Search for the cell housing the specified text and yield its [x, y] center coordinate. 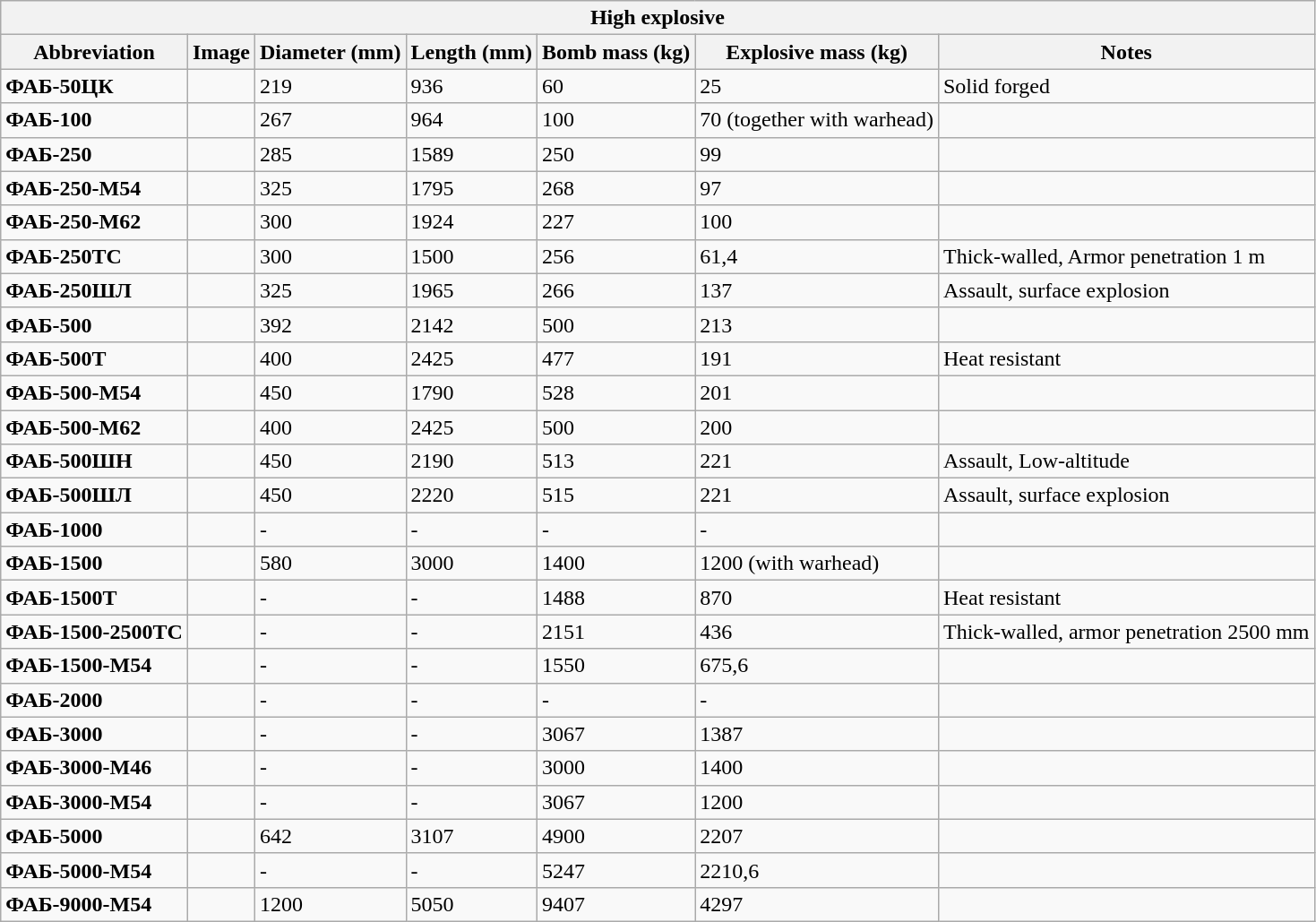
2207 [817, 836]
528 [615, 392]
392 [330, 324]
ФАБ-500-M62 [95, 427]
ФАБ-250-М62 [95, 222]
Assault, Low-altitude [1126, 461]
513 [615, 461]
High explosive [658, 18]
ФАБ-2000 [95, 700]
99 [817, 154]
1790 [471, 392]
ФАБ-1500Т [95, 598]
Length (mm) [471, 52]
ФАБ-5000 [95, 836]
964 [471, 120]
ФАБ-100 [95, 120]
ФАБ-1500-2500ТС [95, 632]
ФАБ-50ЦК [95, 86]
191 [817, 358]
4297 [817, 904]
ФАБ-250 [95, 154]
ФАБ-500Т [95, 358]
ФАБ-250-М54 [95, 188]
5247 [615, 870]
285 [330, 154]
60 [615, 86]
Thick-walled, Armor penetration 1 m [1126, 256]
Solid forged [1126, 86]
2210,6 [817, 870]
256 [615, 256]
5050 [471, 904]
2151 [615, 632]
ФАБ-3000-М46 [95, 768]
200 [817, 427]
2220 [471, 495]
675,6 [817, 666]
266 [615, 290]
436 [817, 632]
1387 [817, 734]
936 [471, 86]
ФАБ-1500-М54 [95, 666]
1965 [471, 290]
1795 [471, 188]
1589 [471, 154]
1500 [471, 256]
219 [330, 86]
642 [330, 836]
ФАБ-250ТС [95, 256]
ФАБ-9000-М54 [95, 904]
1550 [615, 666]
515 [615, 495]
25 [817, 86]
1488 [615, 598]
ФАБ-3000-М54 [95, 802]
ФАБ-500 [95, 324]
61,4 [817, 256]
870 [817, 598]
3107 [471, 836]
1924 [471, 222]
ФАБ-500ШН [95, 461]
250 [615, 154]
Thick-walled, armor penetration 2500 mm [1126, 632]
Explosive mass (kg) [817, 52]
ФАБ-3000 [95, 734]
97 [817, 188]
ФАБ-500-M54 [95, 392]
137 [817, 290]
Image [220, 52]
213 [817, 324]
70 (together with warhead) [817, 120]
201 [817, 392]
2190 [471, 461]
2142 [471, 324]
Notes [1126, 52]
ФАБ-500ШЛ [95, 495]
1200 (with warhead) [817, 564]
4900 [615, 836]
267 [330, 120]
477 [615, 358]
268 [615, 188]
580 [330, 564]
227 [615, 222]
ФАБ-1500 [95, 564]
ФАБ-1000 [95, 530]
Diameter (mm) [330, 52]
9407 [615, 904]
ФАБ-250ШЛ [95, 290]
Abbreviation [95, 52]
ФАБ-5000-М54 [95, 870]
Bomb mass (kg) [615, 52]
